Find where the given text appears and provide that cell's center as (x, y) coordinate. 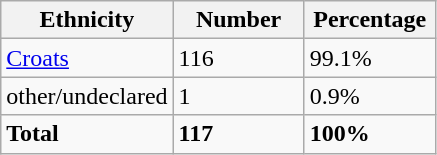
Number (238, 20)
116 (238, 58)
Croats (87, 58)
Ethnicity (87, 20)
Total (87, 134)
100% (370, 134)
other/undeclared (87, 96)
0.9% (370, 96)
Percentage (370, 20)
117 (238, 134)
1 (238, 96)
99.1% (370, 58)
